Determine the (X, Y) coordinate at the center of the cell enclosing the given text.  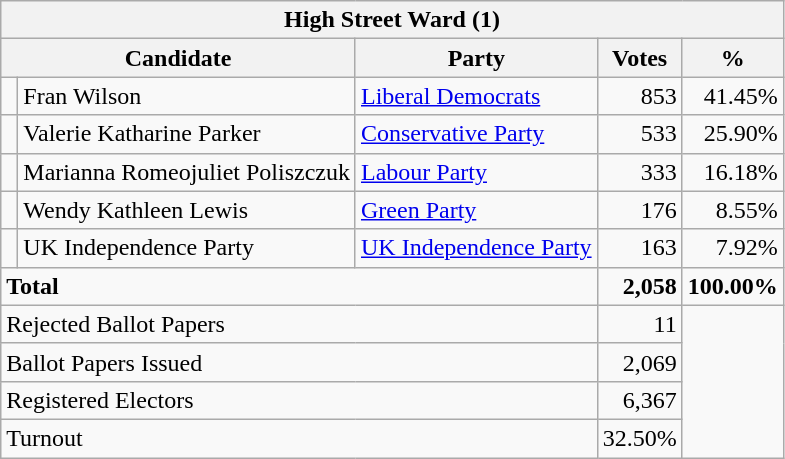
16.18% (732, 172)
Wendy Kathleen Lewis (187, 210)
Fran Wilson (187, 96)
333 (640, 172)
Marianna Romeojuliet Poliszczuk (187, 172)
Votes (640, 58)
Registered Electors (299, 400)
163 (640, 248)
25.90% (732, 134)
Green Party (476, 210)
41.45% (732, 96)
Labour Party (476, 172)
32.50% (640, 438)
Ballot Papers Issued (299, 362)
Conservative Party (476, 134)
7.92% (732, 248)
Total (299, 286)
Liberal Democrats (476, 96)
Turnout (299, 438)
Rejected Ballot Papers (299, 324)
176 (640, 210)
Valerie Katharine Parker (187, 134)
100.00% (732, 286)
2,069 (640, 362)
Party (476, 58)
2,058 (640, 286)
8.55% (732, 210)
Candidate (178, 58)
% (732, 58)
High Street Ward (1) (392, 20)
533 (640, 134)
11 (640, 324)
853 (640, 96)
6,367 (640, 400)
